Output the [X, Y] coordinate of the center of the cell containing the given text.  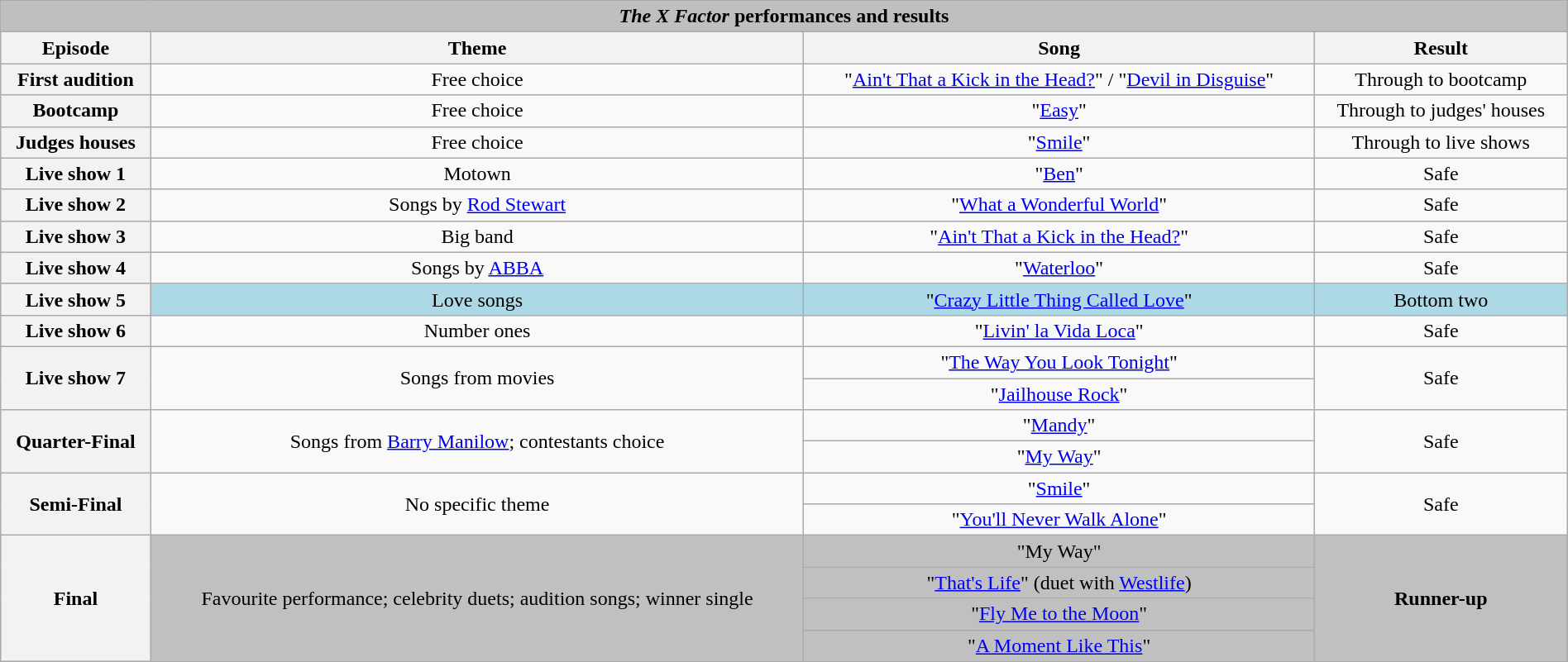
Love songs [477, 299]
"What a Wonderful World" [1059, 205]
Episode [76, 48]
"Ain't That a Kick in the Head?" [1059, 236]
Quarter-Final [76, 441]
"Crazy Little Thing Called Love" [1059, 299]
Songs from movies [477, 378]
"A Moment Like This" [1059, 645]
Live show 5 [76, 299]
"Livin' la Vida Loca" [1059, 331]
"Waterloo" [1059, 268]
"Ain't That a Kick in the Head?" / "Devil in Disguise" [1059, 79]
"Jailhouse Rock" [1059, 394]
Final [76, 598]
Through to judges' houses [1441, 111]
"The Way You Look Tonight" [1059, 362]
"You'll Never Walk Alone" [1059, 520]
"Fly Me to the Moon" [1059, 614]
"Ben" [1059, 174]
Live show 7 [76, 378]
Theme [477, 48]
Songs by ABBA [477, 268]
Motown [477, 174]
Through to live shows [1441, 142]
Number ones [477, 331]
Live show 6 [76, 331]
Result [1441, 48]
Song [1059, 48]
Live show 4 [76, 268]
Semi-Final [76, 504]
Bottom two [1441, 299]
Bootcamp [76, 111]
"That's Life" (duet with Westlife) [1059, 583]
Live show 1 [76, 174]
The X Factor performances and results [784, 17]
Songs by Rod Stewart [477, 205]
Songs from Barry Manilow; contestants choice [477, 441]
Through to bootcamp [1441, 79]
"Easy" [1059, 111]
No specific theme [477, 504]
Live show 2 [76, 205]
Judges houses [76, 142]
Live show 3 [76, 236]
"Mandy" [1059, 426]
Runner-up [1441, 598]
Favourite performance; celebrity duets; audition songs; winner single [477, 598]
First audition [76, 79]
Big band [477, 236]
